Locate the cell with the specified text and output its [x, y] center coordinate. 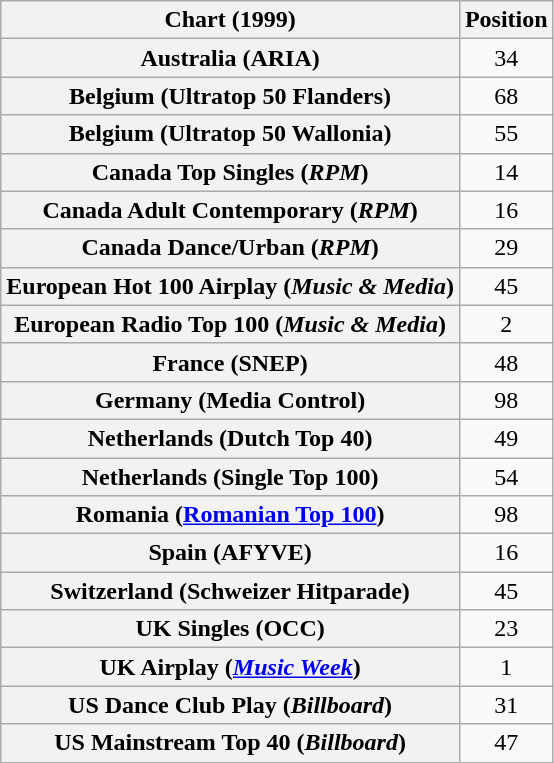
UK Airplay (Music Week) [230, 667]
Germany (Media Control) [230, 400]
Belgium (Ultratop 50 Wallonia) [230, 134]
49 [506, 438]
European Hot 100 Airplay (Music & Media) [230, 286]
Canada Top Singles (RPM) [230, 172]
France (SNEP) [230, 362]
UK Singles (OCC) [230, 629]
2 [506, 324]
48 [506, 362]
1 [506, 667]
14 [506, 172]
Switzerland (Schweizer Hitparade) [230, 591]
55 [506, 134]
23 [506, 629]
Canada Adult Contemporary (RPM) [230, 210]
54 [506, 477]
47 [506, 743]
Netherlands (Dutch Top 40) [230, 438]
Canada Dance/Urban (RPM) [230, 248]
Belgium (Ultratop 50 Flanders) [230, 96]
European Radio Top 100 (Music & Media) [230, 324]
Spain (AFYVE) [230, 553]
Netherlands (Single Top 100) [230, 477]
Australia (ARIA) [230, 58]
Romania (Romanian Top 100) [230, 515]
29 [506, 248]
31 [506, 705]
Chart (1999) [230, 20]
Position [506, 20]
US Dance Club Play (Billboard) [230, 705]
34 [506, 58]
68 [506, 96]
US Mainstream Top 40 (Billboard) [230, 743]
